Identify which cell holds the provided text, then report its (x, y) central coordinate. 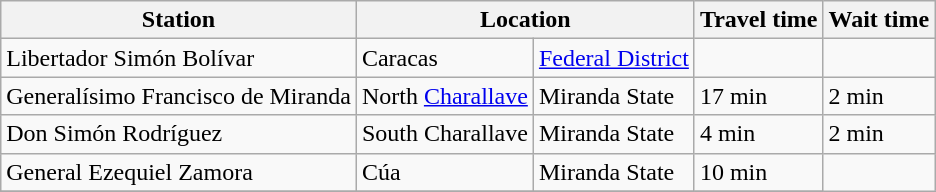
17 min (758, 96)
South Charallave (444, 134)
Caracas (444, 58)
North Charallave (444, 96)
Cúa (444, 172)
4 min (758, 134)
10 min (758, 172)
Travel time (758, 20)
Location (525, 20)
Generalísimo Francisco de Miranda (179, 96)
Station (179, 20)
General Ezequiel Zamora (179, 172)
Wait time (879, 20)
Don Simón Rodríguez (179, 134)
Federal District (614, 58)
Libertador Simón Bolívar (179, 58)
